Return (X, Y) of the center of cell containing provided text 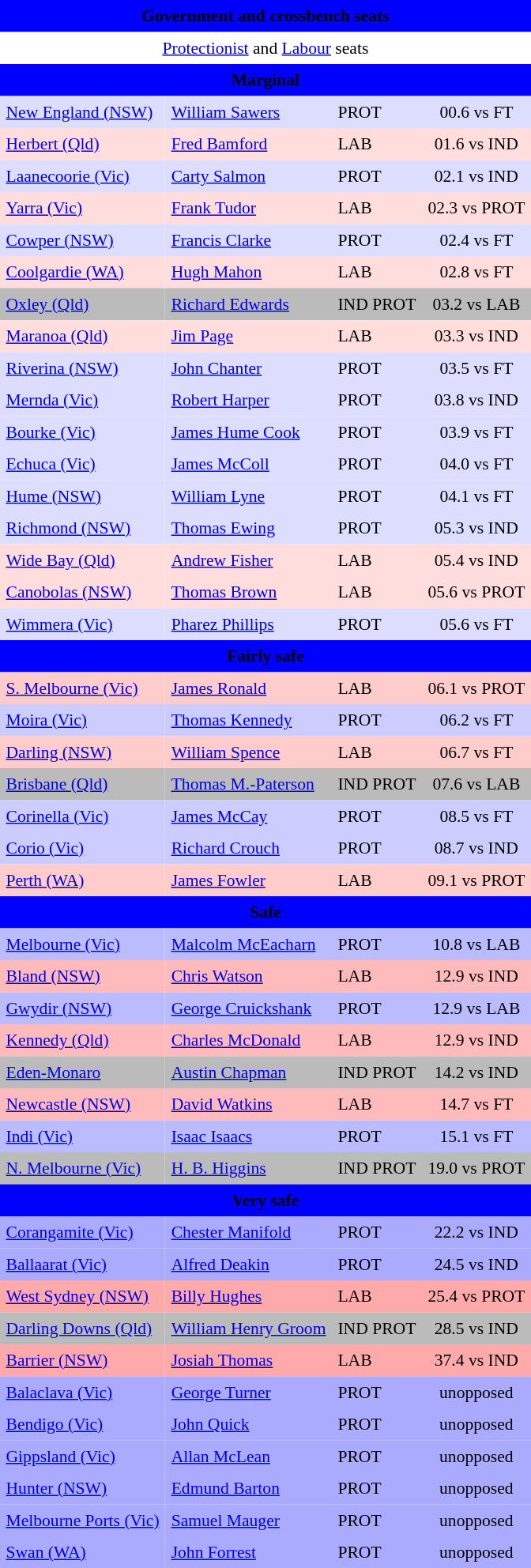
Canobolas (NSW) (82, 592)
04.0 vs FT (476, 464)
James McColl (248, 464)
37.4 vs IND (476, 1360)
02.3 vs PROT (476, 208)
07.6 vs LAB (476, 784)
Richard Edwards (248, 303)
Richmond (NSW) (82, 528)
Herbert (Qld) (82, 144)
James Hume Cook (248, 432)
Pharez Phillips (248, 624)
George Cruickshank (248, 1008)
Billy Hughes (248, 1296)
Perth (WA) (82, 880)
Marginal (265, 80)
Corangamite (Vic) (82, 1232)
Isaac Isaacs (248, 1136)
03.2 vs LAB (476, 303)
Mernda (Vic) (82, 400)
Fred Bamford (248, 144)
Wide Bay (Qld) (82, 560)
Samuel Mauger (248, 1520)
28.5 vs IND (476, 1328)
05.4 vs IND (476, 560)
03.8 vs IND (476, 400)
Austin Chapman (248, 1072)
Corinella (Vic) (82, 816)
10.8 vs LAB (476, 944)
02.4 vs FT (476, 239)
Melbourne (Vic) (82, 944)
03.9 vs FT (476, 432)
John Quick (248, 1424)
Brisbane (Qld) (82, 784)
Carty Salmon (248, 175)
19.0 vs PROT (476, 1168)
Ballaarat (Vic) (82, 1264)
15.1 vs FT (476, 1136)
Coolgardie (WA) (82, 272)
S. Melbourne (Vic) (82, 688)
24.5 vs IND (476, 1264)
Echuca (Vic) (82, 464)
Swan (WA) (82, 1552)
Very safe (265, 1200)
Richard Crouch (248, 848)
Bland (NSW) (82, 976)
05.6 vs PROT (476, 592)
Government and crossbench seats (265, 16)
Gwydir (NSW) (82, 1008)
03.5 vs FT (476, 367)
Thomas Kennedy (248, 720)
Melbourne Ports (Vic) (82, 1520)
Allan McLean (248, 1456)
H. B. Higgins (248, 1168)
William Spence (248, 752)
Yarra (Vic) (82, 208)
Frank Tudor (248, 208)
Bourke (Vic) (82, 432)
William Sawers (248, 111)
06.2 vs FT (476, 720)
David Watkins (248, 1104)
Kennedy (Qld) (82, 1040)
James Fowler (248, 880)
Chester Manifold (248, 1232)
Indi (Vic) (82, 1136)
Laanecoorie (Vic) (82, 175)
Thomas Ewing (248, 528)
William Henry Groom (248, 1328)
Alfred Deakin (248, 1264)
02.8 vs FT (476, 272)
Hunter (NSW) (82, 1488)
08.5 vs FT (476, 816)
00.6 vs FT (476, 111)
George Turner (248, 1392)
09.1 vs PROT (476, 880)
14.2 vs IND (476, 1072)
08.7 vs IND (476, 848)
02.1 vs IND (476, 175)
Chris Watson (248, 976)
Edmund Barton (248, 1488)
22.2 vs IND (476, 1232)
Thomas M.-Paterson (248, 784)
03.3 vs IND (476, 336)
Protectionist and Labour seats (265, 47)
West Sydney (NSW) (82, 1296)
04.1 vs FT (476, 496)
Francis Clarke (248, 239)
Corio (Vic) (82, 848)
Hume (NSW) (82, 496)
Cowper (NSW) (82, 239)
Riverina (NSW) (82, 367)
James McCay (248, 816)
Josiah Thomas (248, 1360)
William Lyne (248, 496)
01.6 vs IND (476, 144)
12.9 vs LAB (476, 1008)
05.6 vs FT (476, 624)
New England (NSW) (82, 111)
Malcolm McEacharn (248, 944)
Thomas Brown (248, 592)
Oxley (Qld) (82, 303)
N. Melbourne (Vic) (82, 1168)
06.1 vs PROT (476, 688)
Moira (Vic) (82, 720)
James Ronald (248, 688)
Charles McDonald (248, 1040)
Barrier (NSW) (82, 1360)
Wimmera (Vic) (82, 624)
Jim Page (248, 336)
Bendigo (Vic) (82, 1424)
Balaclava (Vic) (82, 1392)
06.7 vs FT (476, 752)
John Chanter (248, 367)
Hugh Mahon (248, 272)
John Forrest (248, 1552)
Gippsland (Vic) (82, 1456)
Darling (NSW) (82, 752)
Andrew Fisher (248, 560)
Safe (265, 912)
14.7 vs FT (476, 1104)
Maranoa (Qld) (82, 336)
Robert Harper (248, 400)
25.4 vs PROT (476, 1296)
Darling Downs (Qld) (82, 1328)
Fairly safe (265, 656)
Eden-Monaro (82, 1072)
05.3 vs IND (476, 528)
Newcastle (NSW) (82, 1104)
